Capture the cell that displays the provided text and extract its [X, Y] central coordinate. 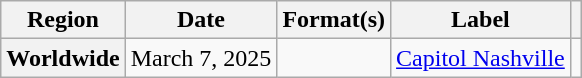
Capitol Nashville [481, 58]
Label [481, 20]
Format(s) [334, 20]
March 7, 2025 [201, 58]
Region [63, 20]
Worldwide [63, 58]
Date [201, 20]
